Find where the given text appears and provide that cell's center as [X, Y] coordinate. 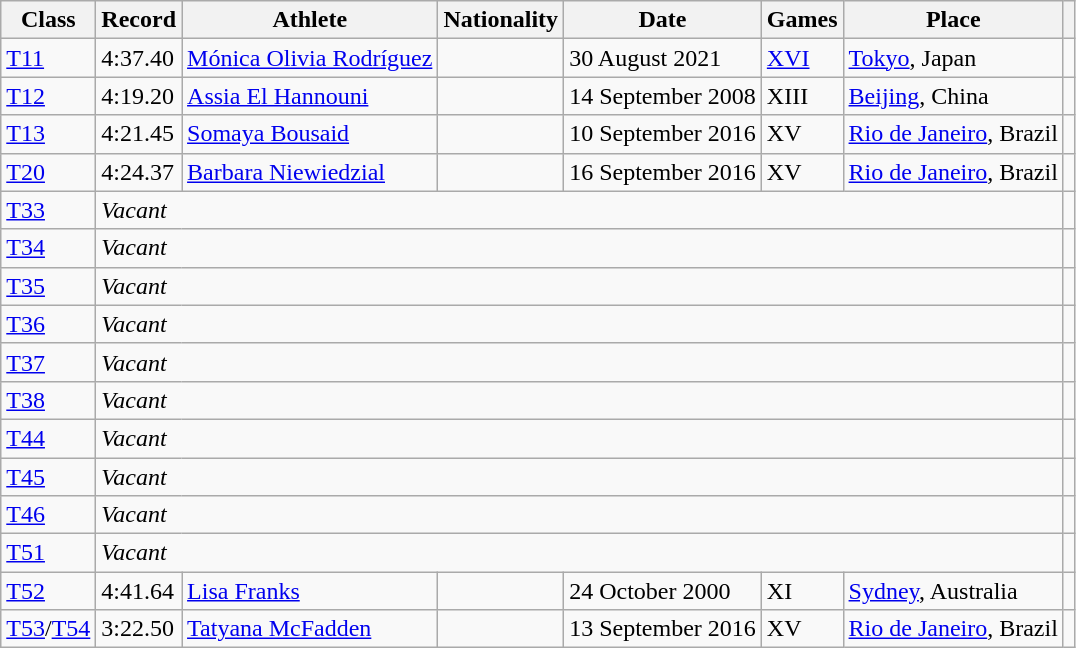
T44 [48, 438]
T52 [48, 591]
3:22.50 [139, 629]
14 September 2008 [663, 96]
4:21.45 [139, 134]
13 September 2016 [663, 629]
Record [139, 20]
Nationality [501, 20]
T12 [48, 96]
4:24.37 [139, 172]
T36 [48, 324]
Beijing, China [953, 96]
T37 [48, 362]
T33 [48, 210]
Somaya Bousaid [310, 134]
Tokyo, Japan [953, 58]
T46 [48, 515]
Games [802, 20]
XVI [802, 58]
T35 [48, 286]
4:37.40 [139, 58]
16 September 2016 [663, 172]
T51 [48, 553]
T20 [48, 172]
T11 [48, 58]
Mónica Olivia Rodríguez [310, 58]
T38 [48, 400]
Sydney, Australia [953, 591]
T13 [48, 134]
Date [663, 20]
Lisa Franks [310, 591]
Tatyana McFadden [310, 629]
30 August 2021 [663, 58]
10 September 2016 [663, 134]
4:41.64 [139, 591]
Athlete [310, 20]
24 October 2000 [663, 591]
4:19.20 [139, 96]
Assia El Hannouni [310, 96]
T45 [48, 477]
Place [953, 20]
T53/T54 [48, 629]
XI [802, 591]
Class [48, 20]
T34 [48, 248]
XIII [802, 96]
Barbara Niewiedzial [310, 172]
